Output the [X, Y] coordinate of the center of the cell containing the given text.  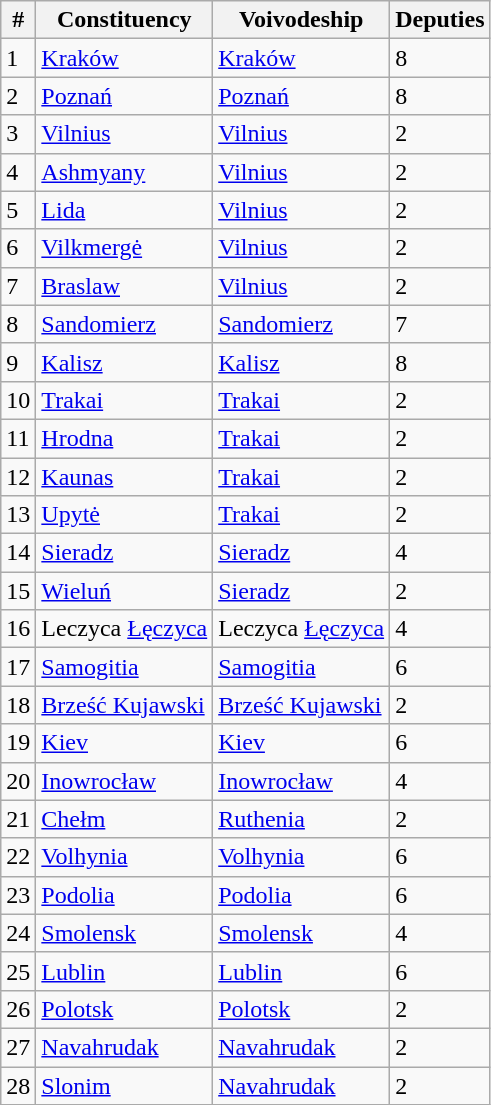
Lida [124, 210]
Deputies [440, 20]
Ruthenia [302, 819]
26 [18, 1009]
15 [18, 591]
24 [18, 933]
23 [18, 895]
1 [18, 58]
Braslaw [124, 286]
13 [18, 515]
12 [18, 477]
# [18, 20]
Constituency [124, 20]
Kaunas [124, 477]
19 [18, 743]
28 [18, 1085]
21 [18, 819]
11 [18, 438]
10 [18, 400]
16 [18, 629]
Voivodeship [302, 20]
5 [18, 210]
Wieluń [124, 591]
Hrodna [124, 438]
Upytė [124, 515]
17 [18, 667]
Vilkmergė [124, 248]
18 [18, 705]
20 [18, 781]
Ashmyany [124, 172]
Slonim [124, 1085]
27 [18, 1047]
3 [18, 134]
Chełm [124, 819]
14 [18, 553]
25 [18, 971]
9 [18, 362]
22 [18, 857]
